Search for the cell housing the specified text and yield its [x, y] center coordinate. 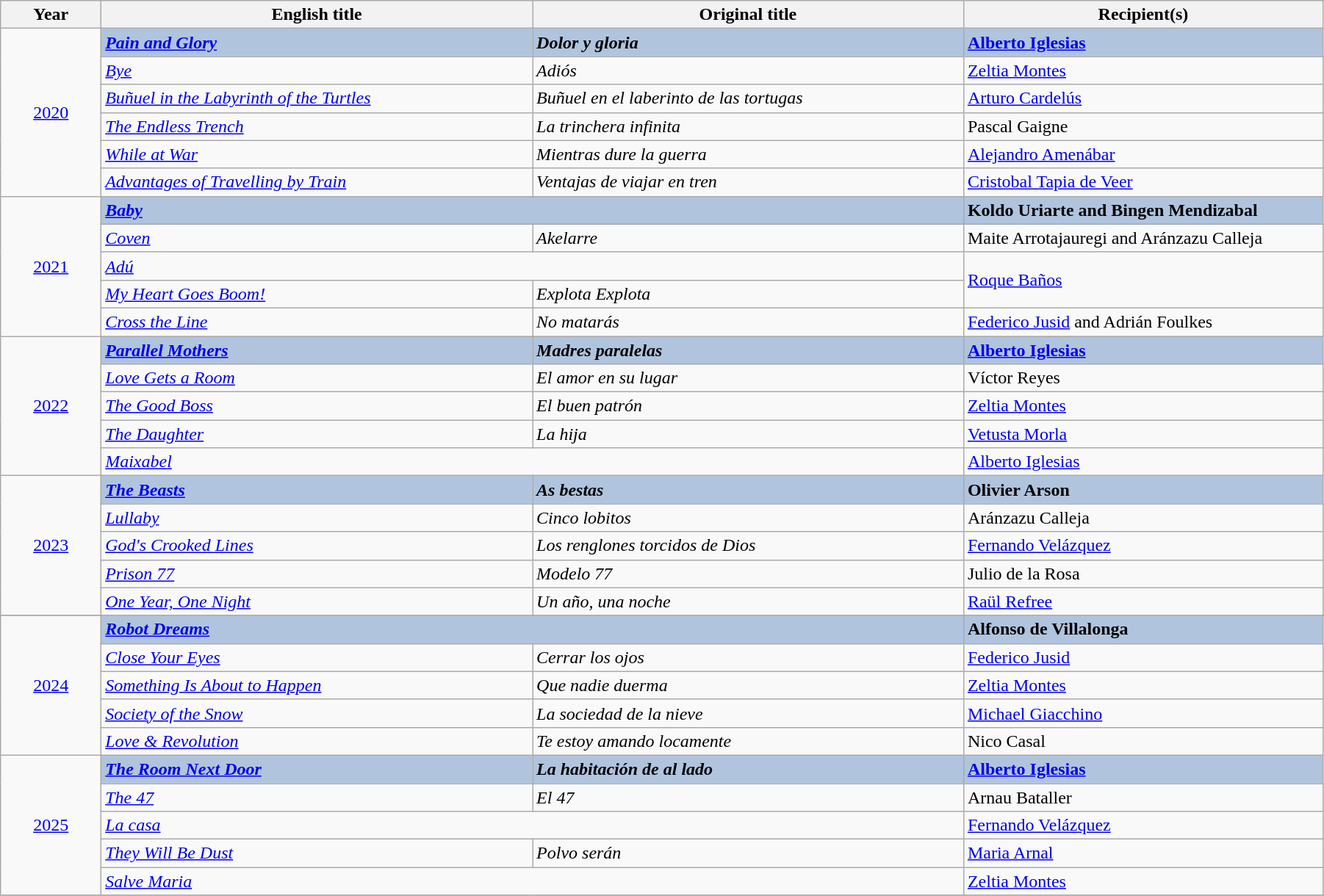
Cerrar los ojos [748, 657]
No matarás [748, 322]
Lullaby [317, 518]
Recipient(s) [1143, 15]
Advantages of Travelling by Train [317, 182]
The Room Next Door [317, 769]
As bestas [748, 490]
Original title [748, 15]
Madres paralelas [748, 350]
Koldo Uriarte and Bingen Mendizabal [1143, 210]
Love Gets a Room [317, 378]
Robot Dreams [533, 629]
Adiós [748, 71]
2022 [51, 406]
Prison 77 [317, 574]
Bye [317, 71]
Raül Refree [1143, 601]
Buñuel en el laberinto de las tortugas [748, 98]
Roque Baños [1143, 280]
La hija [748, 434]
Ventajas de viajar en tren [748, 182]
Coven [317, 238]
Te estoy amando locamente [748, 741]
2020 [51, 112]
Parallel Mothers [317, 350]
Society of the Snow [317, 713]
Something Is About to Happen [317, 685]
The 47 [317, 797]
Adú [533, 266]
Cross the Line [317, 322]
While at War [317, 154]
Arturo Cardelús [1143, 98]
Olivier Arson [1143, 490]
El 47 [748, 797]
Arnau Bataller [1143, 797]
Modelo 77 [748, 574]
Michael Giacchino [1143, 713]
El buen patrón [748, 406]
Federico Jusid [1143, 657]
Mientras dure la guerra [748, 154]
Alfonso de Villalonga [1143, 629]
Dolor y gloria [748, 43]
Explota Explota [748, 294]
Akelarre [748, 238]
Maria Arnal [1143, 853]
Nico Casal [1143, 741]
Los renglones torcidos de Dios [748, 546]
Cinco lobitos [748, 518]
One Year, One Night [317, 601]
2025 [51, 825]
The Good Boss [317, 406]
Vetusta Morla [1143, 434]
La sociedad de la nieve [748, 713]
Salve Maria [533, 881]
2024 [51, 685]
Polvo serán [748, 853]
Baby [533, 210]
La trinchera infinita [748, 126]
Alejandro Amenábar [1143, 154]
2023 [51, 546]
Buñuel in the Labyrinth of the Turtles [317, 98]
Aránzazu Calleja [1143, 518]
Cristobal Tapia de Veer [1143, 182]
God's Crooked Lines [317, 546]
My Heart Goes Boom! [317, 294]
The Daughter [317, 434]
Maixabel [533, 462]
Un año, una noche [748, 601]
El amor en su lugar [748, 378]
Pascal Gaigne [1143, 126]
They Will Be Dust [317, 853]
The Endless Trench [317, 126]
Year [51, 15]
Que nadie duerma [748, 685]
Close Your Eyes [317, 657]
Love & Revolution [317, 741]
La casa [533, 825]
Víctor Reyes [1143, 378]
La habitación de al lado [748, 769]
Pain and Glory [317, 43]
Maite Arrotajauregi and Aránzazu Calleja [1143, 238]
English title [317, 15]
The Beasts [317, 490]
Federico Jusid and Adrián Foulkes [1143, 322]
Julio de la Rosa [1143, 574]
2021 [51, 266]
